For the text-containing cell, return its midpoint in [X, Y] coordinate format. 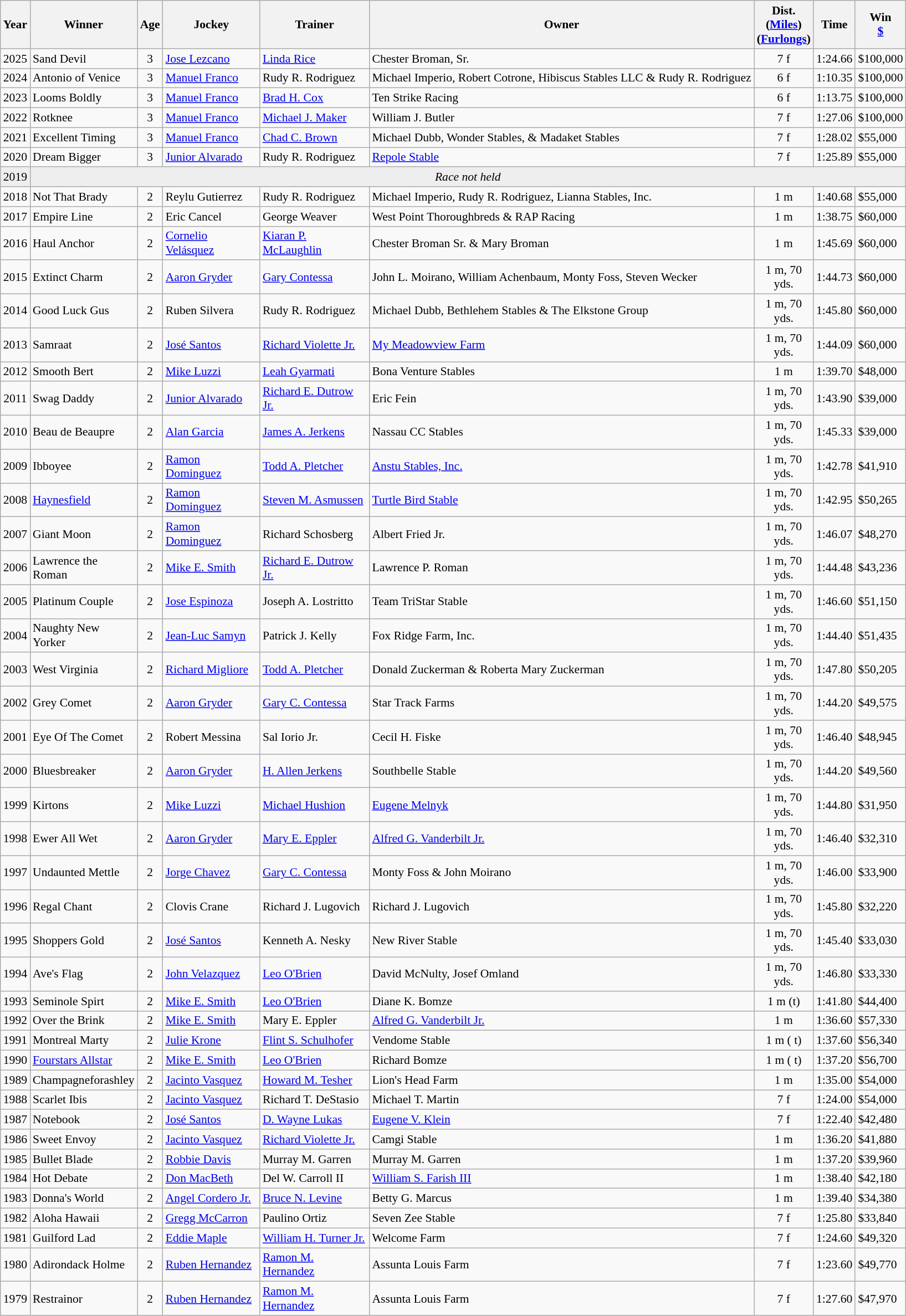
James A. Jerkens [315, 432]
1:46.80 [835, 974]
Smooth Bert [84, 372]
2018 [16, 197]
Anstu Stables, Inc. [561, 467]
1:46.60 [835, 602]
2019 [16, 177]
Hot Debate [84, 1179]
$32,310 [880, 839]
$47,970 [880, 1299]
John L. Moirano, William Achenbaum, Monty Foss, Steven Wecker [561, 277]
1:22.40 [835, 1120]
Lawrence P. Roman [561, 567]
Chester Broman, Sr. [561, 59]
Joseph A. Lostritto [315, 602]
1985 [16, 1159]
David McNulty, Josef Omland [561, 974]
Good Luck Gus [84, 311]
2016 [16, 243]
Southbelle Stable [561, 771]
Jose Lezcano [212, 59]
$34,380 [880, 1199]
1:46.07 [835, 534]
1:36.60 [835, 1021]
Age [150, 24]
Flint S. Schulhofer [315, 1041]
2012 [16, 372]
New River Stable [561, 941]
Sand Devil [84, 59]
Richard Migliore [212, 669]
Time [835, 24]
$33,900 [880, 872]
Haul Anchor [84, 243]
1993 [16, 1001]
Howard M. Tesher [315, 1080]
1989 [16, 1080]
Kirtons [84, 805]
1:36.20 [835, 1139]
1:42.95 [835, 500]
1979 [16, 1299]
1997 [16, 872]
Richard T. DeStasio [315, 1100]
Restrainor [84, 1299]
Regal Chant [84, 907]
Repole Stable [561, 157]
1:46.00 [835, 872]
Michael J. Maker [315, 118]
Kenneth A. Nesky [315, 941]
$31,950 [880, 805]
Ten Strike Racing [561, 98]
2007 [16, 534]
1:24.66 [835, 59]
Rotknee [84, 118]
$49,770 [880, 1264]
Julie Krone [212, 1041]
Champagneforashley [84, 1080]
2020 [16, 157]
Eddie Maple [212, 1238]
1:45.69 [835, 243]
Michael Hushion [315, 805]
William H. Turner Jr. [315, 1238]
Cornelio Velásquez [212, 243]
Robbie Davis [212, 1159]
1982 [16, 1218]
Lawrence the Roman [84, 567]
Michael T. Martin [561, 1100]
$33,840 [880, 1218]
Steven M. Asmussen [315, 500]
Jockey [212, 24]
1:38.75 [835, 217]
$48,270 [880, 534]
Aloha Hawaii [84, 1218]
2022 [16, 118]
Jean-Luc Samyn [212, 635]
Jorge Chavez [212, 872]
$32,220 [880, 907]
William S. Farish III [561, 1179]
1:44.73 [835, 277]
1 m (t) [784, 1001]
1:35.00 [835, 1080]
Adirondack Holme [84, 1264]
Extinct Charm [84, 277]
Michael Imperio, Rudy R. Rodriguez, Lianna Stables, Inc. [561, 197]
Dream Bigger [84, 157]
$39,960 [880, 1159]
1991 [16, 1041]
1:27.06 [835, 118]
2009 [16, 467]
$44,400 [880, 1001]
Empire Line [84, 217]
1:25.80 [835, 1218]
Reylu Gutierrez [212, 197]
Eric Cancel [212, 217]
Betty G. Marcus [561, 1199]
Giant Moon [84, 534]
Not That Brady [84, 197]
Donna's World [84, 1199]
2017 [16, 217]
2008 [16, 500]
Star Track Farms [561, 704]
William J. Butler [561, 118]
$51,435 [880, 635]
2003 [16, 669]
1988 [16, 1100]
Platinum Couple [84, 602]
West Point Thoroughbreds & RAP Racing [561, 217]
$48,945 [880, 737]
$42,480 [880, 1120]
2010 [16, 432]
Notebook [84, 1120]
2011 [16, 399]
Haynesfield [84, 500]
Camgi Stable [561, 1139]
2013 [16, 345]
1:47.80 [835, 669]
1984 [16, 1179]
Sal Iorio Jr. [315, 737]
Winner [84, 24]
1990 [16, 1061]
Dist. (Miles)(Furlongs) [784, 24]
Undaunted Mettle [84, 872]
Linda Rice [315, 59]
Fox Ridge Farm, Inc. [561, 635]
2000 [16, 771]
1:38.40 [835, 1179]
Donald Zuckerman & Roberta Mary Zuckerman [561, 669]
Clovis Crane [212, 907]
Win$ [880, 24]
1:28.02 [835, 137]
Lion's Head Farm [561, 1080]
2024 [16, 78]
Cecil H. Fiske [561, 737]
$43,236 [880, 567]
Samraat [84, 345]
Michael Imperio, Robert Cotrone, Hibiscus Stables LLC & Rudy R. Rodriguez [561, 78]
1998 [16, 839]
Team TriStar Stable [561, 602]
Michael Dubb, Wonder Stables, & Madaket Stables [561, 137]
$56,340 [880, 1041]
2006 [16, 567]
Seminole Spirt [84, 1001]
$42,180 [880, 1179]
Montreal Marty [84, 1041]
$50,265 [880, 500]
1:10.35 [835, 78]
Bluesbreaker [84, 771]
Fourstars Allstar [84, 1061]
George Weaver [315, 217]
1980 [16, 1264]
Ibboyee [84, 467]
1995 [16, 941]
Over the Brink [84, 1021]
1981 [16, 1238]
Turtle Bird Stable [561, 500]
Year [16, 24]
1:13.75 [835, 98]
Excellent Timing [84, 137]
$33,030 [880, 941]
Scarlet Ibis [84, 1100]
Ewer All Wet [84, 839]
1:44.09 [835, 345]
Diane K. Bomze [561, 1001]
2025 [16, 59]
2015 [16, 277]
Leah Gyarmati [315, 372]
$49,320 [880, 1238]
D. Wayne Lukas [315, 1120]
$33,330 [880, 974]
1:23.60 [835, 1264]
1983 [16, 1199]
$49,575 [880, 704]
Eugene Melnyk [561, 805]
1:40.68 [835, 197]
Jose Espinoza [212, 602]
$41,910 [880, 467]
Michael Dubb, Bethlehem Stables & The Elkstone Group [561, 311]
Race not held [468, 177]
Bona Venture Stables [561, 372]
Don MacBeth [212, 1179]
2005 [16, 602]
1:24.60 [835, 1238]
1:45.40 [835, 941]
$51,150 [880, 602]
Trainer [315, 24]
Looms Boldly [84, 98]
Nassau CC Stables [561, 432]
Swag Daddy [84, 399]
Del W. Carroll II [315, 1179]
John Velazquez [212, 974]
1:39.70 [835, 372]
1:41.80 [835, 1001]
Chester Broman Sr. & Mary Broman [561, 243]
1:27.60 [835, 1299]
1:42.78 [835, 467]
Gregg McCarron [212, 1218]
Beau de Beaupre [84, 432]
Chad C. Brown [315, 137]
Antonio of Venice [84, 78]
Sweet Envoy [84, 1139]
Richard Schosberg [315, 534]
Welcome Farm [561, 1238]
1:44.80 [835, 805]
H. Allen Jerkens [315, 771]
Alan Garcia [212, 432]
Gary Contessa [315, 277]
Seven Zee Stable [561, 1218]
1999 [16, 805]
2002 [16, 704]
Ave's Flag [84, 974]
2023 [16, 98]
Richard Bomze [561, 1061]
Eric Fein [561, 399]
Bullet Blade [84, 1159]
Guilford Lad [84, 1238]
1986 [16, 1139]
Eye Of The Comet [84, 737]
$48,000 [880, 372]
Robert Messina [212, 737]
Patrick J. Kelly [315, 635]
1987 [16, 1120]
Bruce N. Levine [315, 1199]
1:24.00 [835, 1100]
Ruben Silvera [212, 311]
1992 [16, 1021]
Owner [561, 24]
1996 [16, 907]
Albert Fried Jr. [561, 534]
$49,560 [880, 771]
1:43.90 [835, 399]
$57,330 [880, 1021]
$50,205 [880, 669]
Brad H. Cox [315, 98]
Vendome Stable [561, 1041]
Angel Cordero Jr. [212, 1199]
Eugene V. Klein [561, 1120]
1:39.40 [835, 1199]
Monty Foss & John Moirano [561, 872]
1:45.33 [835, 432]
$41,880 [880, 1139]
1:44.48 [835, 567]
2014 [16, 311]
Paulino Ortiz [315, 1218]
1:37.60 [835, 1041]
1:44.40 [835, 635]
Grey Comet [84, 704]
Naughty New Yorker [84, 635]
Shoppers Gold [84, 941]
1994 [16, 974]
2004 [16, 635]
West Virginia [84, 669]
1:25.89 [835, 157]
Kiaran P. McLaughlin [315, 243]
2001 [16, 737]
2021 [16, 137]
My Meadowview Farm [561, 345]
$56,700 [880, 1061]
